Find where the given text appears and provide that cell's center as (x, y) coordinate. 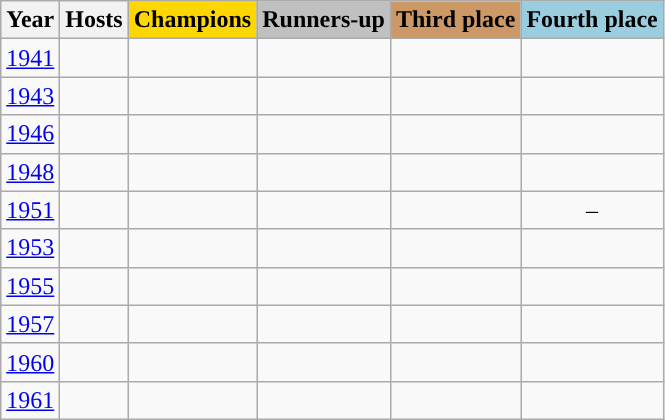
Hosts (94, 20)
Fourth place (592, 20)
Third place (455, 20)
Runners-up (324, 20)
1960 (30, 362)
Champions (192, 20)
1953 (30, 248)
1957 (30, 324)
1951 (30, 210)
Year (30, 20)
1943 (30, 96)
1961 (30, 400)
1948 (30, 172)
1955 (30, 286)
1941 (30, 58)
– (592, 210)
1946 (30, 134)
